For the text-containing cell, return its midpoint in (x, y) coordinate format. 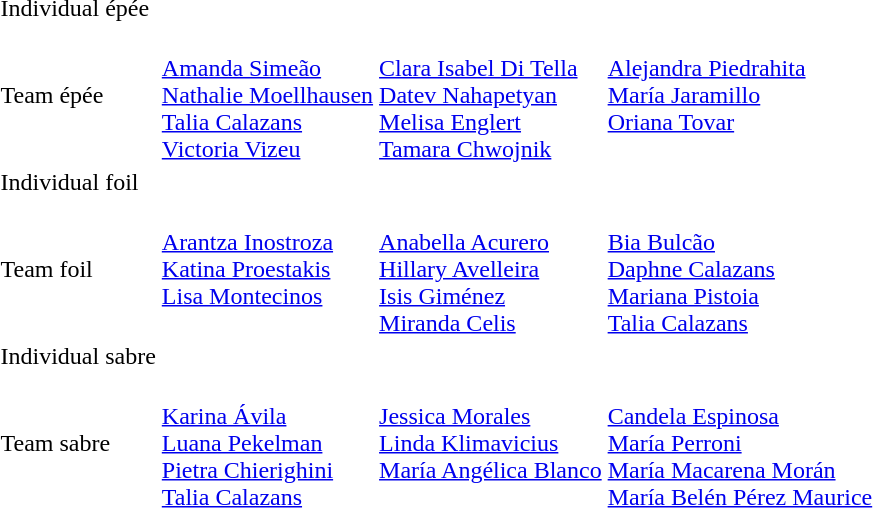
Arantza InostrozaKatina ProestakisLisa Montecinos (267, 269)
Anabella AcureroHillary AvelleiraIsis GiménezMiranda Celis (491, 269)
Clara Isabel Di TellaDatev NahapetyanMelisa EnglertTamara Chwojnik (491, 95)
Amanda SimeãoNathalie MoellhausenTalia CalazansVictoria Vizeu (267, 95)
